Determine the [X, Y] coordinate at the center of the cell enclosing the given text.  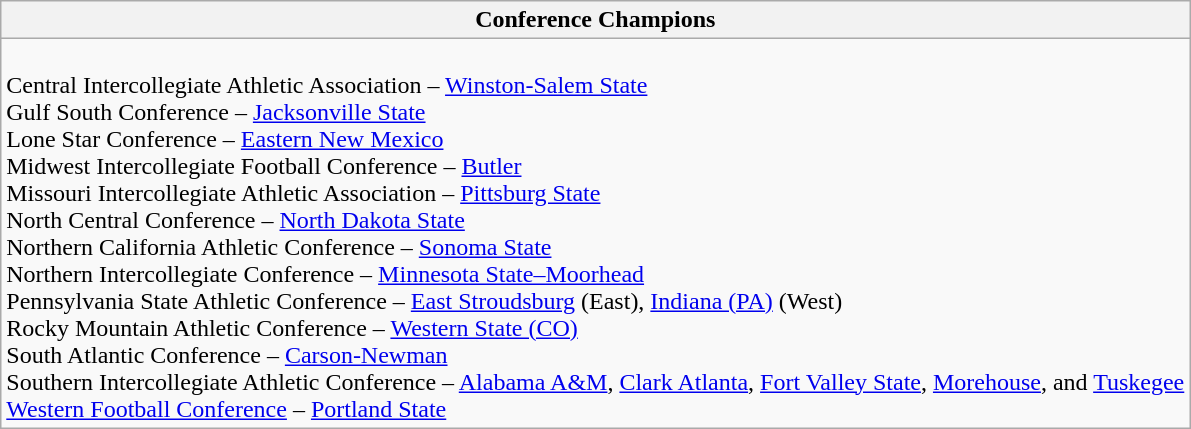
Conference Champions [596, 20]
